For the text-containing cell, return its midpoint in (x, y) coordinate format. 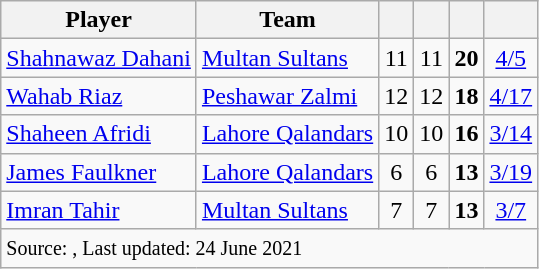
4/17 (511, 96)
3/14 (511, 134)
James Faulkner (99, 172)
18 (466, 96)
Player (99, 20)
Shahnawaz Dahani (99, 58)
Peshawar Zalmi (287, 96)
Wahab Riaz (99, 96)
Team (287, 20)
3/7 (511, 210)
4/5 (511, 58)
Imran Tahir (99, 210)
Shaheen Afridi (99, 134)
20 (466, 58)
Source: , Last updated: 24 June 2021 (270, 248)
3/19 (511, 172)
16 (466, 134)
